Extract the [x, y] coordinate from the center of the cell holding the provided text.  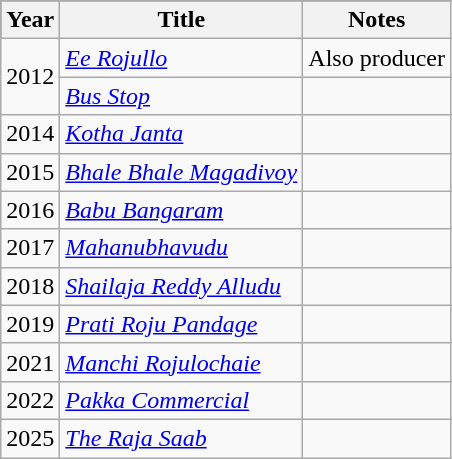
The Raja Saab [182, 438]
2018 [30, 286]
2017 [30, 248]
Title [182, 20]
Mahanubhavudu [182, 248]
2014 [30, 134]
2012 [30, 77]
2022 [30, 400]
Ee Rojullo [182, 58]
Bhale Bhale Magadivoy [182, 172]
Babu Bangaram [182, 210]
Also producer [377, 58]
Shailaja Reddy Alludu [182, 286]
2016 [30, 210]
Notes [377, 20]
2025 [30, 438]
Prati Roju Pandage [182, 324]
Pakka Commercial [182, 400]
2021 [30, 362]
Kotha Janta [182, 134]
Manchi Rojulochaie [182, 362]
2015 [30, 172]
2019 [30, 324]
Year [30, 20]
Bus Stop [182, 96]
